Return the (X, Y) coordinate for the center point of the cell that contains the specified text.  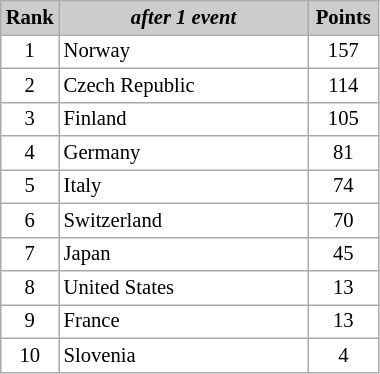
5 (30, 186)
10 (30, 355)
157 (343, 51)
Italy (184, 186)
United States (184, 287)
7 (30, 254)
9 (30, 321)
Japan (184, 254)
114 (343, 85)
Germany (184, 153)
Finland (184, 119)
Rank (30, 17)
Switzerland (184, 220)
Slovenia (184, 355)
81 (343, 153)
Czech Republic (184, 85)
3 (30, 119)
France (184, 321)
after 1 event (184, 17)
Points (343, 17)
45 (343, 254)
74 (343, 186)
1 (30, 51)
Norway (184, 51)
2 (30, 85)
70 (343, 220)
105 (343, 119)
6 (30, 220)
8 (30, 287)
